Pinpoint the cell where the given text exists, returning its (x, y) midpoint coordinate. 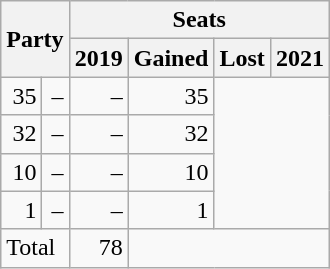
Gained (171, 58)
2021 (300, 58)
Party (35, 39)
Lost (242, 58)
2019 (98, 58)
Seats (199, 20)
Total (35, 248)
78 (98, 248)
